Capture the cell that displays the provided text and extract its (X, Y) central coordinate. 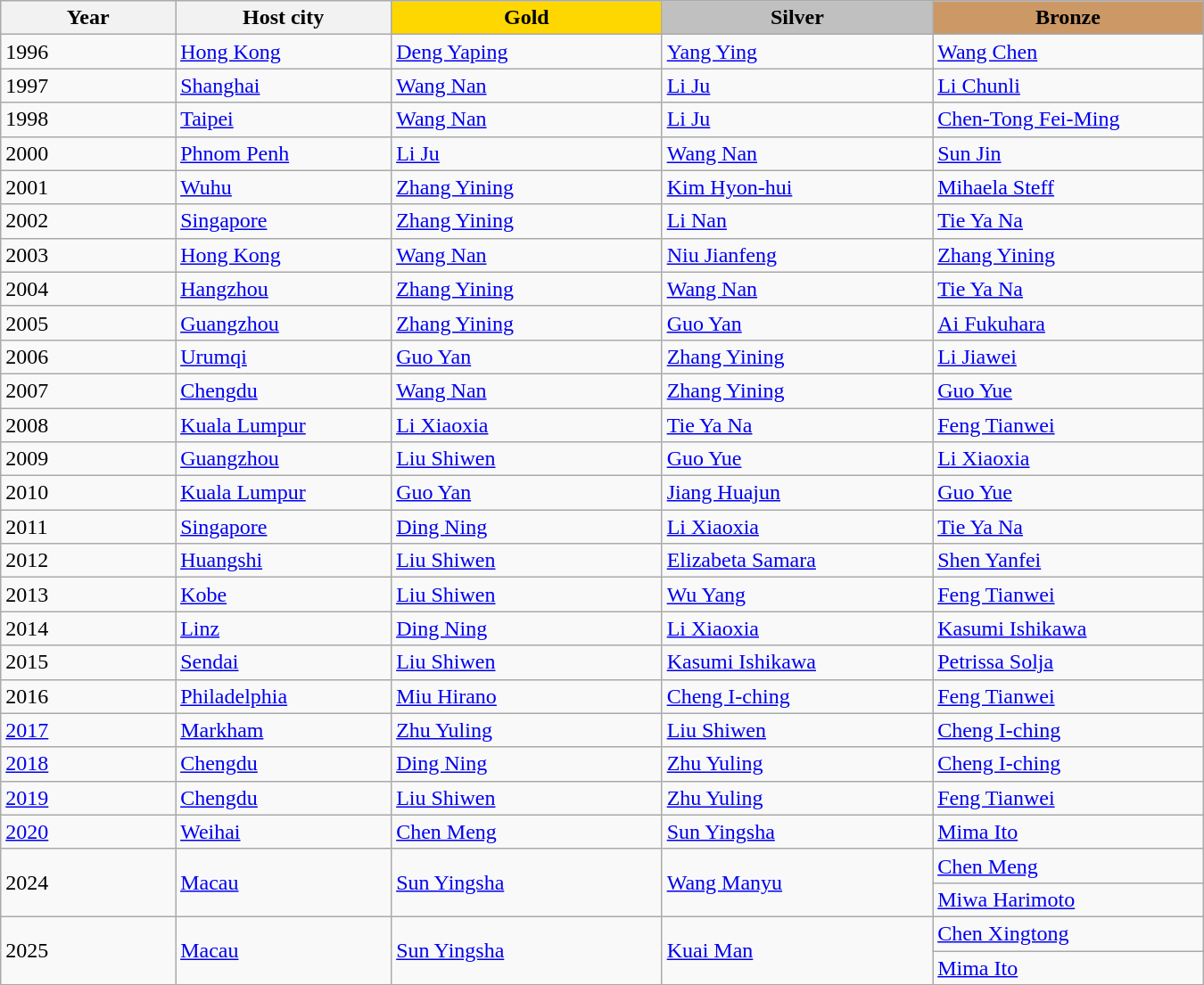
Mihaela Steff (1068, 187)
Wang Manyu (797, 882)
Chen-Tong Fei-Ming (1068, 119)
2007 (88, 390)
2008 (88, 425)
Wang Chen (1068, 52)
Yang Ying (797, 52)
Year (88, 18)
Jiang Huajun (797, 493)
Taipei (284, 119)
Bronze (1068, 18)
Chen Xingtong (1068, 933)
2009 (88, 459)
Weihai (284, 832)
2006 (88, 357)
2004 (88, 289)
Kuai Man (797, 950)
2020 (88, 832)
Li Jiawei (1068, 357)
2001 (88, 187)
Shanghai (284, 86)
Sendai (284, 662)
2025 (88, 950)
2024 (88, 882)
2015 (88, 662)
2018 (88, 764)
Gold (527, 18)
Markham (284, 730)
Kim Hyon-hui (797, 187)
Li Nan (797, 221)
2016 (88, 696)
Miu Hirano (527, 696)
2013 (88, 595)
Wuhu (284, 187)
2000 (88, 153)
2014 (88, 628)
2012 (88, 561)
Miwa Harimoto (1068, 899)
1996 (88, 52)
Ai Fukuhara (1068, 323)
1998 (88, 119)
2017 (88, 730)
Elizabeta Samara (797, 561)
2003 (88, 255)
Silver (797, 18)
Urumqi (284, 357)
Linz (284, 628)
Host city (284, 18)
Shen Yanfei (1068, 561)
Petrissa Solja (1068, 662)
2010 (88, 493)
Sun Jin (1068, 153)
Deng Yaping (527, 52)
2019 (88, 798)
Philadelphia (284, 696)
Niu Jianfeng (797, 255)
Wu Yang (797, 595)
Huangshi (284, 561)
2005 (88, 323)
Phnom Penh (284, 153)
2002 (88, 221)
2011 (88, 527)
Kobe (284, 595)
Hangzhou (284, 289)
1997 (88, 86)
Li Chunli (1068, 86)
